Scan for the cell matching the given text and deliver its (X, Y) coordinate at center. 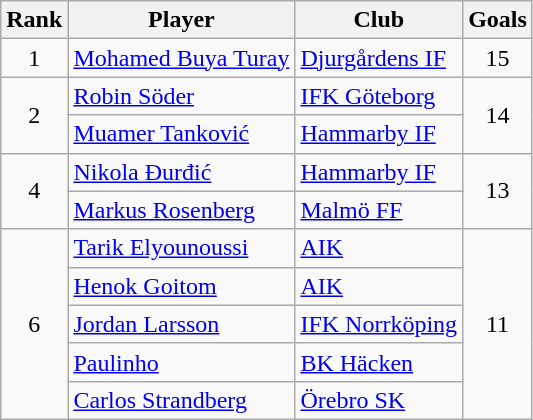
6 (34, 324)
Örebro SK (379, 400)
Mohamed Buya Turay (182, 58)
Player (182, 20)
Goals (498, 20)
IFK Norrköping (379, 324)
IFK Göteborg (379, 96)
Henok Goitom (182, 286)
1 (34, 58)
Club (379, 20)
Malmö FF (379, 210)
4 (34, 191)
Rank (34, 20)
Paulinho (182, 362)
Djurgårdens IF (379, 58)
11 (498, 324)
Tarik Elyounoussi (182, 248)
Robin Söder (182, 96)
13 (498, 191)
BK Häcken (379, 362)
Muamer Tanković (182, 134)
Nikola Đurđić (182, 172)
14 (498, 115)
15 (498, 58)
Markus Rosenberg (182, 210)
2 (34, 115)
Jordan Larsson (182, 324)
Carlos Strandberg (182, 400)
